Output the [x, y] coordinate of the center of the cell containing the given text.  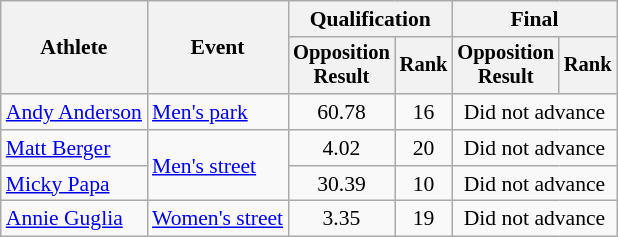
20 [424, 148]
Matt Berger [74, 148]
Men's park [218, 112]
Men's street [218, 166]
Athlete [74, 48]
3.35 [342, 219]
30.39 [342, 184]
Annie Guglia [74, 219]
60.78 [342, 112]
Final [534, 19]
4.02 [342, 148]
Women's street [218, 219]
16 [424, 112]
Qualification [370, 19]
19 [424, 219]
Andy Anderson [74, 112]
10 [424, 184]
Event [218, 48]
Micky Papa [74, 184]
